Find where the given text appears and provide that cell's center as [X, Y] coordinate. 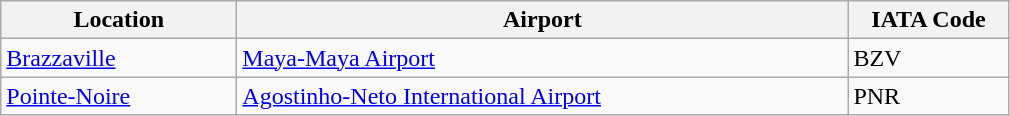
Location [119, 20]
Pointe-Noire [119, 96]
PNR [928, 96]
Maya-Maya Airport [542, 58]
BZV [928, 58]
Airport [542, 20]
Agostinho-Neto International Airport [542, 96]
Brazzaville [119, 58]
IATA Code [928, 20]
